Identify which cell holds the provided text, then report its (x, y) central coordinate. 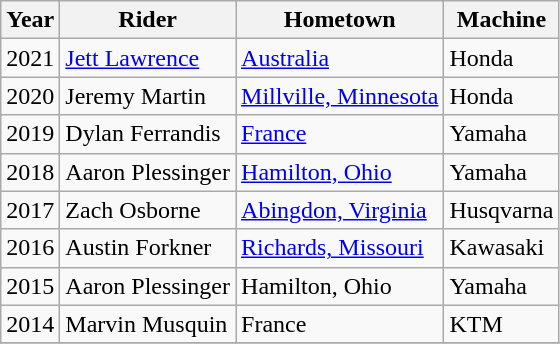
2015 (30, 286)
Marvin Musquin (148, 324)
Machine (502, 20)
Rider (148, 20)
Jeremy Martin (148, 96)
Year (30, 20)
2017 (30, 210)
2020 (30, 96)
Kawasaki (502, 248)
Zach Osborne (148, 210)
2021 (30, 58)
Australia (340, 58)
KTM (502, 324)
Dylan Ferrandis (148, 134)
2018 (30, 172)
Austin Forkner (148, 248)
2019 (30, 134)
Richards, Missouri (340, 248)
2016 (30, 248)
Husqvarna (502, 210)
Jett Lawrence (148, 58)
Abingdon, Virginia (340, 210)
2014 (30, 324)
Hometown (340, 20)
Millville, Minnesota (340, 96)
